Extract the [x, y] coordinate from the center of the cell holding the provided text.  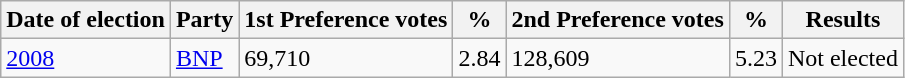
BNP [204, 58]
5.23 [756, 58]
69,710 [346, 58]
128,609 [618, 58]
2nd Preference votes [618, 20]
Not elected [842, 58]
2.84 [480, 58]
2008 [86, 58]
Party [204, 20]
Results [842, 20]
Date of election [86, 20]
1st Preference votes [346, 20]
